Search for the cell housing the specified text and yield its [x, y] center coordinate. 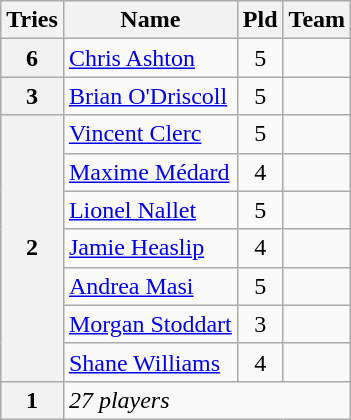
27 players [206, 400]
Brian O'Driscoll [150, 96]
6 [32, 58]
Maxime Médard [150, 172]
Jamie Heaslip [150, 248]
1 [32, 400]
Chris Ashton [150, 58]
Name [150, 20]
Morgan Stoddart [150, 324]
Andrea Masi [150, 286]
Vincent Clerc [150, 134]
Shane Williams [150, 362]
Lionel Nallet [150, 210]
Pld [260, 20]
Team [317, 20]
2 [32, 248]
Tries [32, 20]
